Find where the given text appears and provide that cell's center as (X, Y) coordinate. 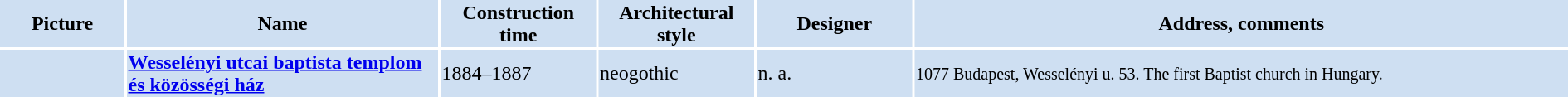
Construction time (519, 23)
1077 Budapest, Wesselényi u. 53. The first Baptist church in Hungary. (1241, 73)
Address, comments (1241, 23)
Picture (62, 23)
Architectural style (677, 23)
1884–1887 (519, 73)
neogothic (677, 73)
Name (282, 23)
Designer (835, 23)
n. a. (835, 73)
Wesselényi utcai baptista templom és közösségi ház (282, 73)
